Identify which cell holds the provided text, then report its [x, y] central coordinate. 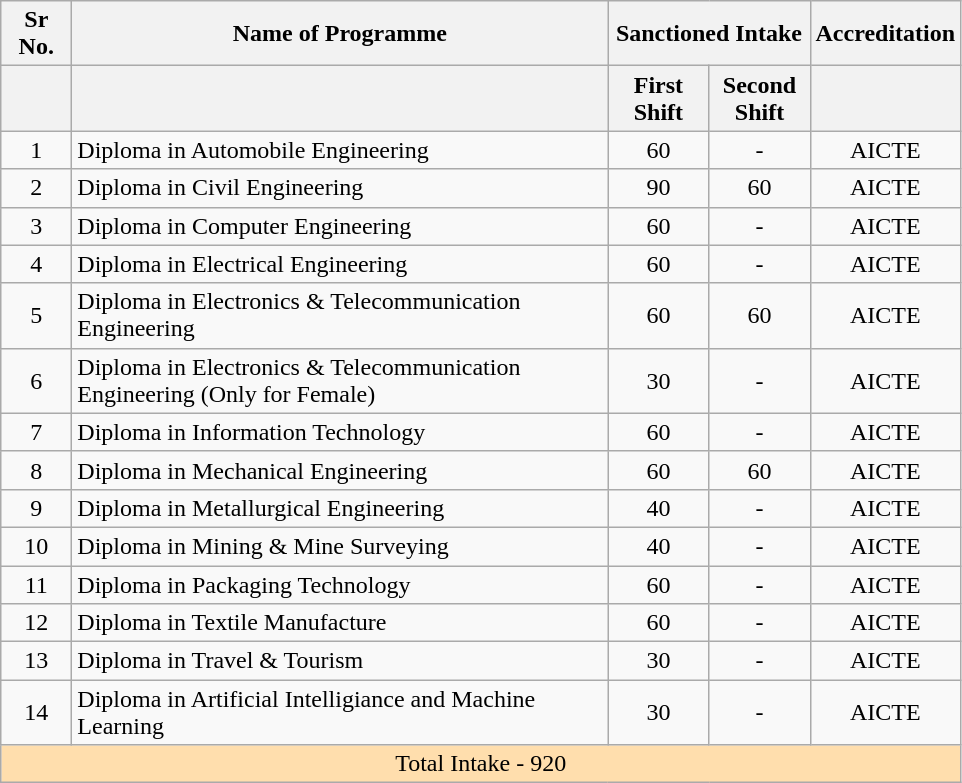
4 [36, 264]
Diploma in Electrical Engineering [340, 264]
1 [36, 150]
Total Intake - 920 [481, 764]
Second Shift [760, 98]
Diploma in Metallurgical Engineering [340, 508]
90 [658, 188]
Diploma in Artificial Intelligiance and Machine Learning [340, 712]
14 [36, 712]
Name of Programme [340, 34]
Diploma in Electronics & Telecommunication Engineering [340, 316]
Diploma in Electronics & Telecommunication Engineering (Only for Female) [340, 380]
13 [36, 661]
3 [36, 226]
Diploma in Computer Engineering [340, 226]
7 [36, 432]
2 [36, 188]
First Shift [658, 98]
12 [36, 623]
Diploma in Packaging Technology [340, 585]
Diploma in Information Technology [340, 432]
Sanctioned Intake [709, 34]
6 [36, 380]
Diploma in Automobile Engineering [340, 150]
Diploma in Textile Manufacture [340, 623]
9 [36, 508]
11 [36, 585]
10 [36, 546]
Diploma in Travel & Tourism [340, 661]
Diploma in Mechanical Engineering [340, 470]
5 [36, 316]
Diploma in Mining & Mine Surveying [340, 546]
Diploma in Civil Engineering [340, 188]
Sr No. [36, 34]
8 [36, 470]
Accreditation [886, 34]
